Extract the [x, y] coordinate from the center of the cell holding the provided text.  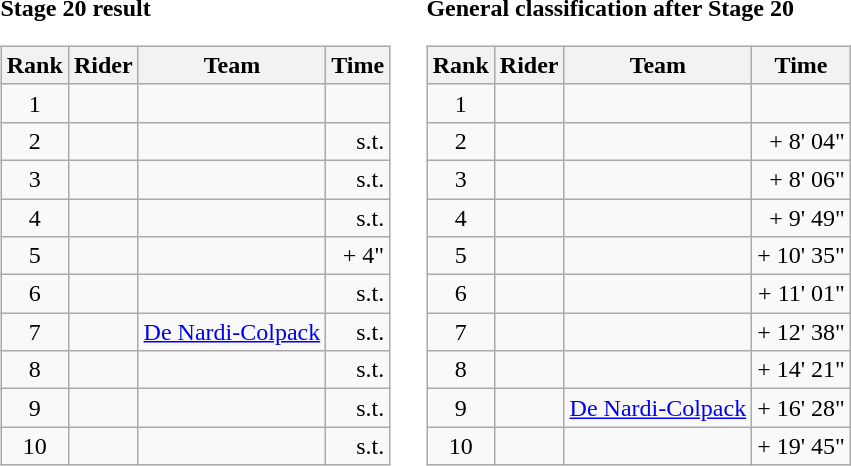
+ 11' 01" [802, 294]
+ 8' 04" [802, 141]
+ 16' 28" [802, 408]
+ 12' 38" [802, 332]
+ 14' 21" [802, 370]
+ 8' 06" [802, 179]
+ 9' 49" [802, 217]
+ 4" [358, 256]
+ 19' 45" [802, 446]
+ 10' 35" [802, 256]
